Search for the cell housing the specified text and yield its (X, Y) center coordinate. 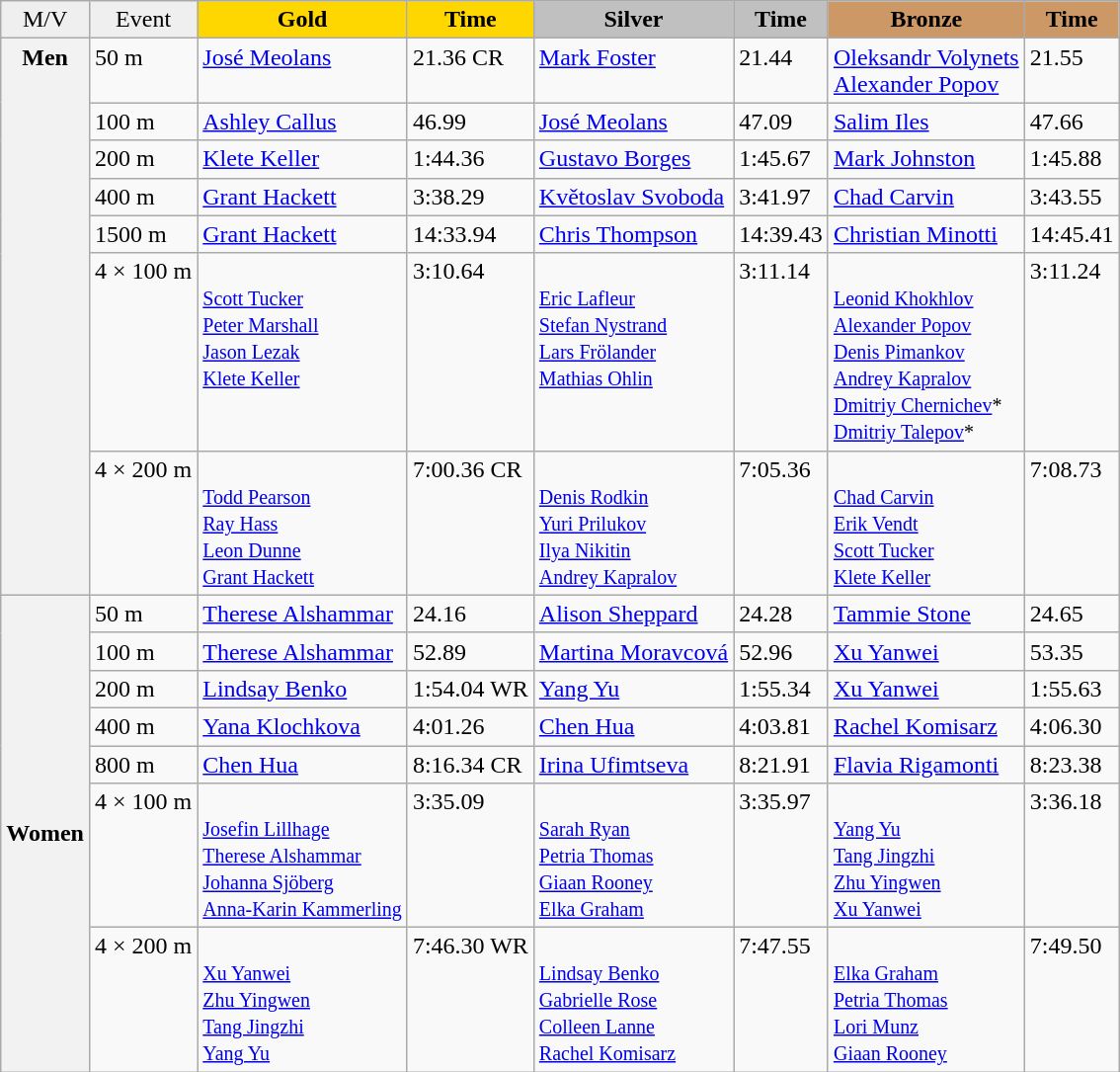
Denis RodkinYuri PrilukovIlya NikitinAndrey Kapralov (633, 523)
7:46.30 WR (470, 1000)
Chad CarvinErik VendtScott TuckerKlete Keller (926, 523)
8:21.91 (781, 764)
Elka GrahamPetria ThomasLori MunzGiaan Rooney (926, 1000)
Josefin LillhageTherese AlshammarJohanna SjöbergAnna-Karin Kammerling (302, 856)
3:41.97 (781, 197)
Silver (633, 20)
1:54.04 WR (470, 689)
Martina Moravcová (633, 651)
Alison Sheppard (633, 614)
Leonid KhokhlovAlexander PopovDenis PimankovAndrey Kapralov Dmitriy Chernichev* Dmitriy Talepov* (926, 352)
Bronze (926, 20)
Lindsay Benko (302, 689)
Květoslav Svoboda (633, 197)
14:33.94 (470, 234)
1500 m (142, 234)
1:45.88 (1072, 159)
Chris Thompson (633, 234)
Scott TuckerPeter MarshallJason LezakKlete Keller (302, 352)
7:00.36 CR (470, 523)
Irina Ufimtseva (633, 764)
Oleksandr Volynets Alexander Popov (926, 71)
3:36.18 (1072, 856)
Lindsay BenkoGabrielle RoseColleen LanneRachel Komisarz (633, 1000)
47.09 (781, 122)
Mark Johnston (926, 159)
Salim Iles (926, 122)
14:39.43 (781, 234)
7:08.73 (1072, 523)
1:44.36 (470, 159)
3:38.29 (470, 197)
Chad Carvin (926, 197)
8:23.38 (1072, 764)
800 m (142, 764)
3:35.09 (470, 856)
Yang Yu (633, 689)
3:11.24 (1072, 352)
3:10.64 (470, 352)
7:47.55 (781, 1000)
Gold (302, 20)
4:06.30 (1072, 726)
21.36 CR (470, 71)
3:11.14 (781, 352)
24.65 (1072, 614)
47.66 (1072, 122)
14:45.41 (1072, 234)
Tammie Stone (926, 614)
1:55.63 (1072, 689)
Ashley Callus (302, 122)
Flavia Rigamonti (926, 764)
Xu YanweiZhu YingwenTang JingzhiYang Yu (302, 1000)
21.44 (781, 71)
Event (142, 20)
1:55.34 (781, 689)
24.16 (470, 614)
24.28 (781, 614)
52.89 (470, 651)
52.96 (781, 651)
7:05.36 (781, 523)
4:03.81 (781, 726)
Gustavo Borges (633, 159)
1:45.67 (781, 159)
Sarah RyanPetria ThomasGiaan RooneyElka Graham (633, 856)
Yana Klochkova (302, 726)
4:01.26 (470, 726)
3:43.55 (1072, 197)
53.35 (1072, 651)
Christian Minotti (926, 234)
Todd PearsonRay HassLeon DunneGrant Hackett (302, 523)
Rachel Komisarz (926, 726)
Yang YuTang JingzhiZhu YingwenXu Yanwei (926, 856)
Mark Foster (633, 71)
21.55 (1072, 71)
8:16.34 CR (470, 764)
M/V (45, 20)
Eric LafleurStefan NystrandLars FrölanderMathias Ohlin (633, 352)
3:35.97 (781, 856)
46.99 (470, 122)
Klete Keller (302, 159)
Women (45, 833)
7:49.50 (1072, 1000)
Men (45, 316)
